Output the (X, Y) coordinate of the center of the cell containing the given text.  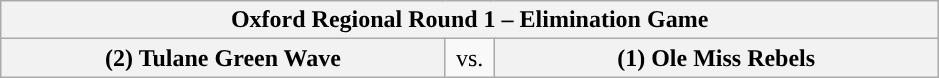
vs. (470, 58)
Oxford Regional Round 1 – Elimination Game (470, 20)
(1) Ole Miss Rebels (716, 58)
(2) Tulane Green Wave (224, 58)
